Search for the cell housing the specified text and yield its (x, y) center coordinate. 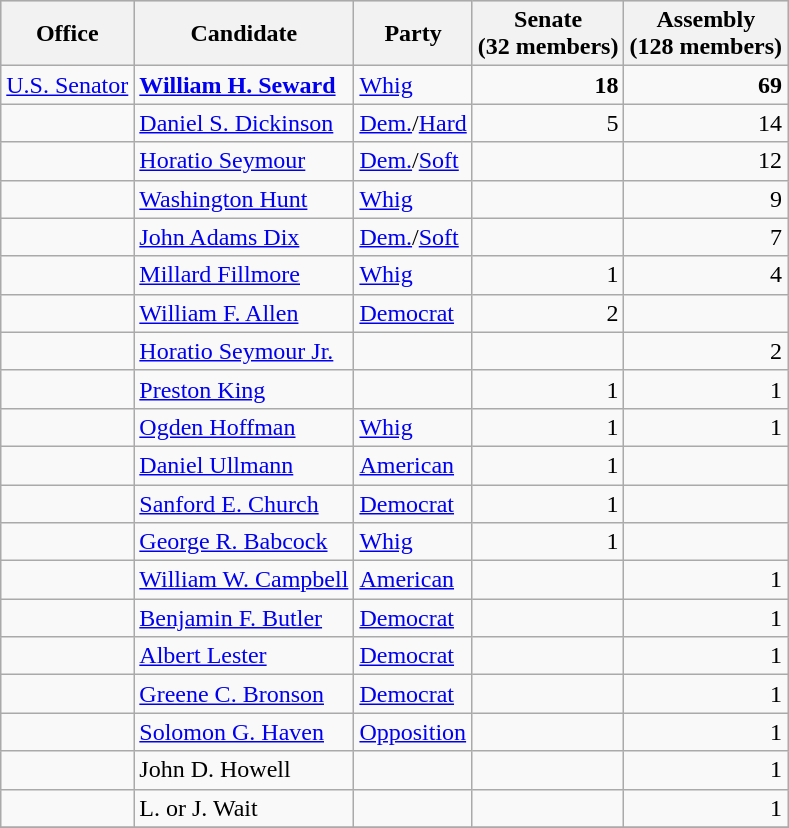
George R. Babcock (244, 542)
William W. Campbell (244, 580)
Senate (32 members) (548, 34)
Assembly (128 members) (706, 34)
Washington Hunt (244, 199)
Ogden Hoffman (244, 427)
William F. Allen (244, 313)
18 (548, 85)
William H. Seward (244, 85)
U.S. Senator (68, 85)
69 (706, 85)
5 (548, 123)
Albert Lester (244, 656)
14 (706, 123)
Opposition (413, 732)
Dem./Hard (413, 123)
12 (706, 161)
9 (706, 199)
Daniel S. Dickinson (244, 123)
L. or J. Wait (244, 808)
Preston King (244, 389)
Horatio Seymour Jr. (244, 351)
Office (68, 34)
Horatio Seymour (244, 161)
Solomon G. Haven (244, 732)
4 (706, 275)
Greene C. Bronson (244, 694)
Candidate (244, 34)
Millard Fillmore (244, 275)
Daniel Ullmann (244, 465)
John Adams Dix (244, 237)
Sanford E. Church (244, 503)
John D. Howell (244, 770)
Benjamin F. Butler (244, 618)
Party (413, 34)
7 (706, 237)
